Pinpoint the cell where the given text exists, returning its [X, Y] midpoint coordinate. 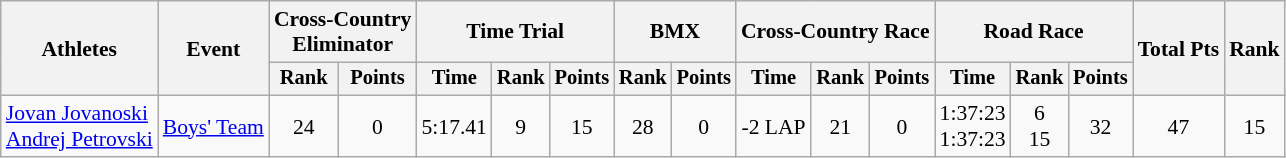
BMX [675, 32]
Total Pts [1179, 48]
Cross-Country Race [836, 32]
24 [304, 126]
Time Trial [514, 32]
28 [643, 126]
Road Race [1034, 32]
Boys' Team [214, 126]
9 [521, 126]
Athletes [80, 48]
615 [1040, 126]
Event [214, 48]
-2 LAP [774, 126]
21 [840, 126]
Jovan JovanoskiAndrej Petrovski [80, 126]
5:17.41 [454, 126]
1:37:231:37:23 [973, 126]
47 [1179, 126]
Cross-CountryEliminator [343, 32]
32 [1100, 126]
